Pinpoint the cell where the given text exists, returning its (x, y) midpoint coordinate. 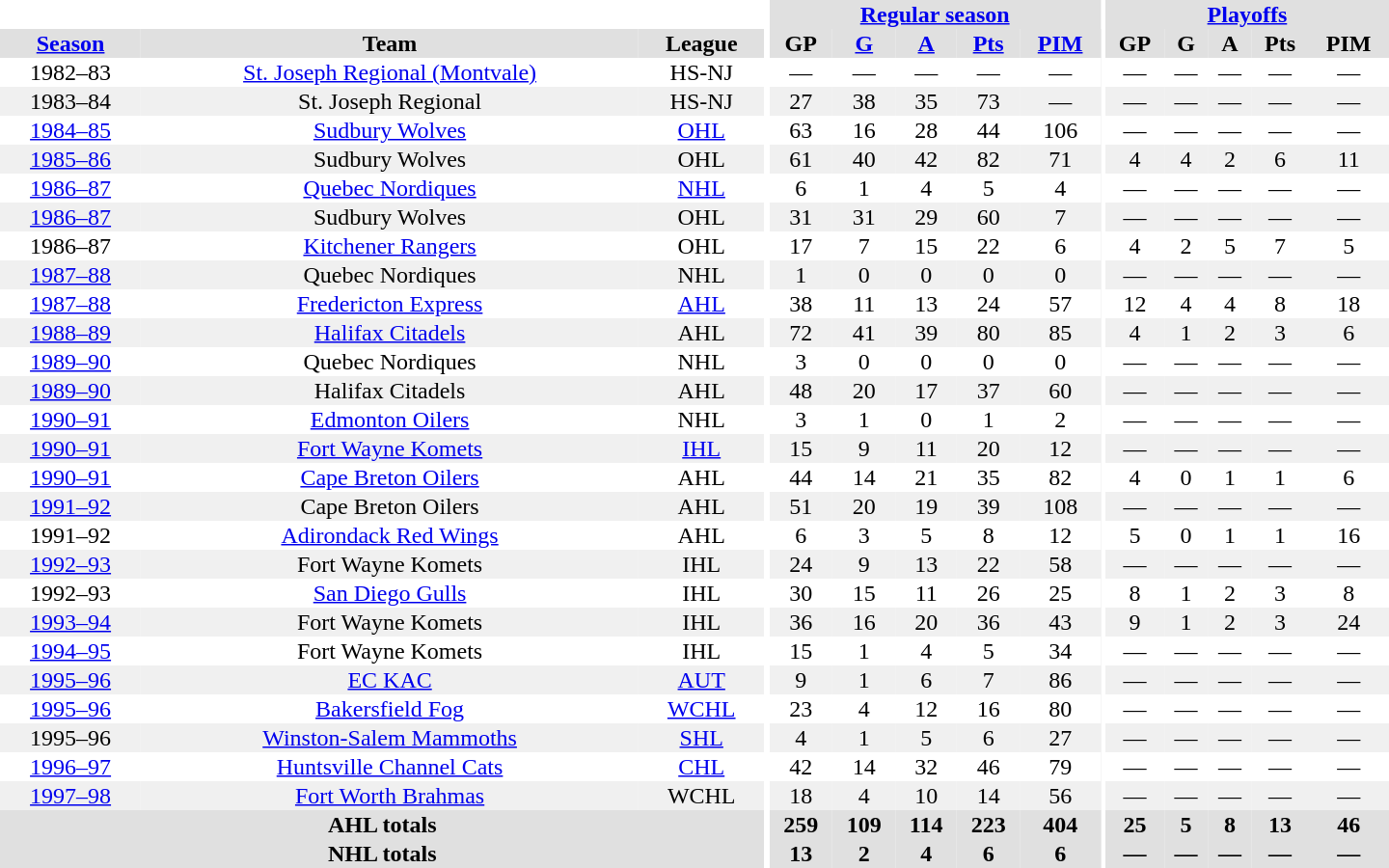
SHL (701, 738)
1984–85 (70, 130)
1985–86 (70, 159)
1983–84 (70, 101)
86 (1059, 680)
Huntsville Channel Cats (390, 767)
34 (1059, 651)
CHL (701, 767)
St. Joseph Regional (390, 101)
Team (390, 43)
223 (989, 825)
73 (989, 101)
43 (1059, 622)
71 (1059, 159)
19 (926, 506)
58 (1059, 564)
48 (802, 391)
109 (864, 825)
30 (802, 593)
51 (802, 506)
Regular season (936, 14)
61 (802, 159)
1982–83 (70, 72)
40 (864, 159)
St. Joseph Regional (Montvale) (390, 72)
AHL totals (382, 825)
32 (926, 767)
41 (864, 333)
1993–94 (70, 622)
259 (802, 825)
Kitchener Rangers (390, 246)
League (701, 43)
1994–95 (70, 651)
23 (802, 709)
Bakersfield Fog (390, 709)
San Diego Gulls (390, 593)
Winston-Salem Mammoths (390, 738)
106 (1059, 130)
63 (802, 130)
NHL totals (382, 854)
Season (70, 43)
57 (1059, 304)
21 (926, 477)
79 (1059, 767)
1996–97 (70, 767)
56 (1059, 796)
72 (802, 333)
AUT (701, 680)
Playoffs (1247, 14)
29 (926, 217)
114 (926, 825)
108 (1059, 506)
404 (1059, 825)
37 (989, 391)
26 (989, 593)
10 (926, 796)
Fredericton Express (390, 304)
85 (1059, 333)
Adirondack Red Wings (390, 535)
Fort Worth Brahmas (390, 796)
Edmonton Oilers (390, 420)
1988–89 (70, 333)
1997–98 (70, 796)
EC KAC (390, 680)
28 (926, 130)
